Pinpoint the cell where the given text exists, returning its [X, Y] midpoint coordinate. 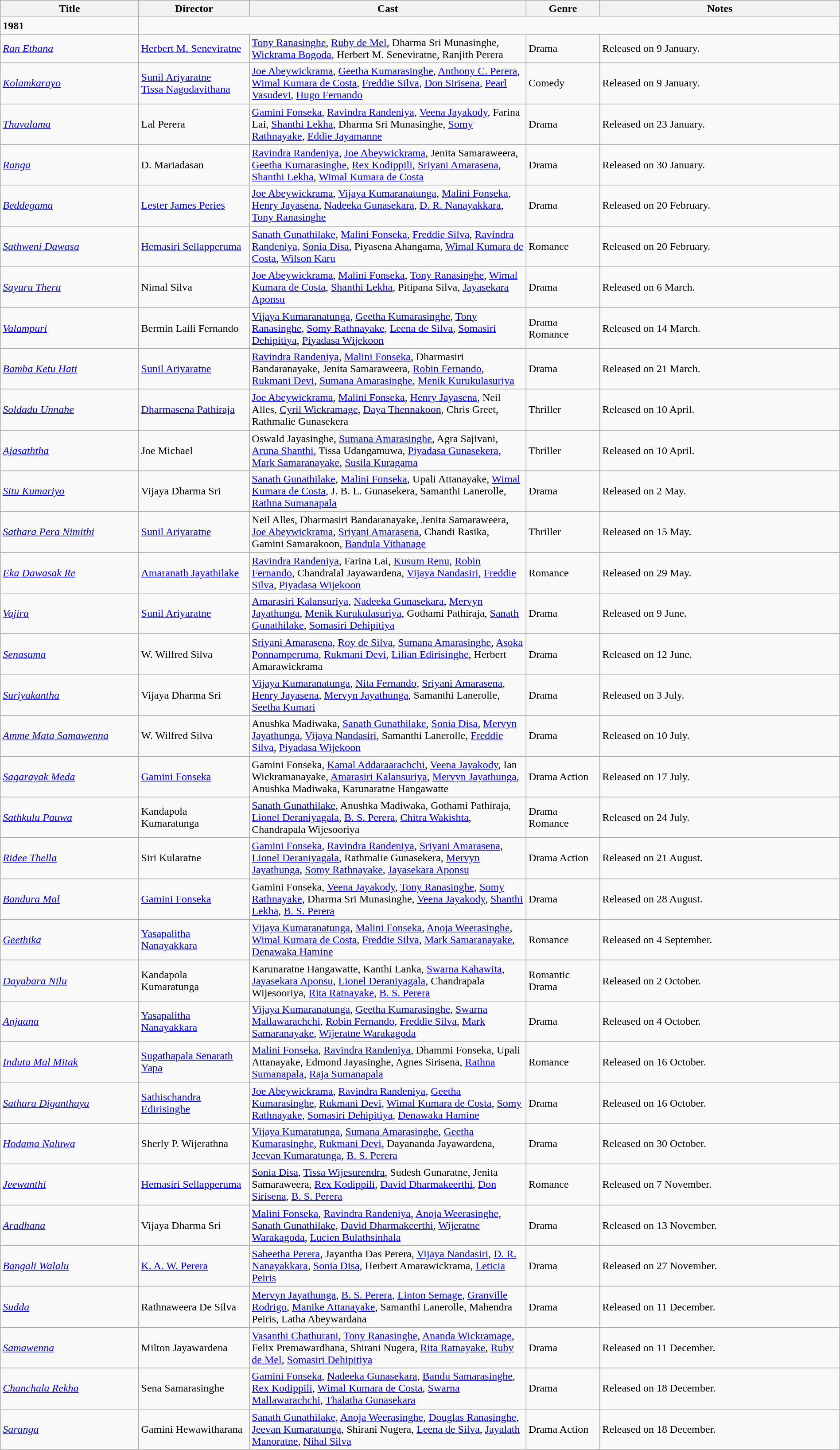
Mervyn Jayathunga, B. S. Perera, Linton Semage, Granville Rodrigo, Manike Attanayake, Samanthi Lanerolle, Mahendra Peiris, Latha Abeywardana [388, 1307]
Malini Fonseka, Ravindra Randeniya, Dhammi Fonseka, Upali Attanayake, Edmond Jayasinghe, Agnes Sirisena, Rathna Sumanapala, Raja Sumanapala [388, 1062]
Comedy [563, 83]
Bamba Ketu Hati [70, 369]
Senasuma [70, 654]
Anushka Madiwaka, Sanath Gunathilake, Sonia Disa, Mervyn Jayathunga, Vijaya Nandasiri, Samanthi Lanerolle, Freddie Silva, Piyadasa Wijekoon [388, 736]
Released on 2 October. [719, 980]
Joe Abeywickrama, Ravindra Randeniya, Geetha Kumarasinghe, Rukmani Devi, Wimal Kumara de Costa, Somy Rathnayake, Somasiri Dehipitiya, Denawaka Hamine [388, 1103]
Bandura Mal [70, 899]
Released on 29 May. [719, 573]
Vajira [70, 614]
Sathara Diganthaya [70, 1103]
Aradhana [70, 1225]
Genre [563, 9]
Sanath Gunathilake, Anushka Madiwaka, Gothami Pathiraja, Lionel Deraniyagala, B. S. Perera, Chitra Wakishta, Chandrapala Wijesooriya [388, 817]
Herbert M. Seneviratne [194, 49]
Released on 10 July. [719, 736]
Karunaratne Hangawatte, Kanthi Lanka, Swarna Kahawita, Jayasekara Aponsu, Lionel Deraniyagala, Chandrapala Wijesooriya, Rita Ratnayake, B. S. Perera [388, 980]
Vasanthi Chathurani, Tony Ranasinghe, Ananda Wickramage, Felix Premawardhana, Shirani Nugera, Rita Ratnayake, Ruby de Mel, Somasiri Dehipitiya [388, 1348]
Ridee Thella [70, 858]
Thavalama [70, 124]
Hodama Naluwa [70, 1144]
Released on 30 January. [719, 165]
Saranga [70, 1429]
Nimal Silva [194, 287]
Gamini Fonseka, Veena Jayakody, Tony Ranasinghe, Somy Rathnayake, Dharma Sri Munasinghe, Veena Jayakody, Shanthi Lekha, B. S. Perera [388, 899]
Sudda [70, 1307]
Released on 28 August. [719, 899]
Vijaya Kumaranatunga, Geetha Kumarasinghe, Swarna Mallawarachchi, Robin Fernando, Freddie Silva, Mark Samaranayake, Wijeratne Warakagoda [388, 1021]
Amarasiri Kalansuriya, Nadeeka Gunasekara, Mervyn Jayathunga, Menik Kurukulasuriya, Gothami Pathiraja, Sanath Gunathilake, Somasiri Dehipitiya [388, 614]
Director [194, 9]
Jeewanthi [70, 1185]
Oswald Jayasinghe, Sumana Amarasinghe, Agra Sajivani, Aruna Shanthi, Tissa Udangamuwa, Piyadasa Gunasekera, Mark Samaranayake, Susila Kuragama [388, 450]
Tony Ranasinghe, Ruby de Mel, Dharma Sri Munasinghe, Wickrama Bogoda, Herbert M. Seneviratne, Ranjith Perera [388, 49]
Released on 9 June. [719, 614]
Dharmasena Pathiraja [194, 409]
Sunil Ariyaratne Tissa Nagodavithana [194, 83]
Anjaana [70, 1021]
Released on 3 July. [719, 695]
Vijaya Kumaratunga, Sumana Amarasinghe, Geetha Kumarasinghe, Rukmani Devi, Dayananda Jayawardena, Jeevan Kumaratunga, B. S. Perera [388, 1144]
Released on 23 January. [719, 124]
Amaranath Jayathilake [194, 573]
Released on 6 March. [719, 287]
Ranga [70, 165]
Sonia Disa, Tissa Wijesurendra, Sudesh Gunaratne, Jenita Samaraweera, Rex Kodippili, David Dharmakeerthi, Don Sirisena, B. S. Perera [388, 1185]
Milton Jayawardena [194, 1348]
Ravindra Randeniya, Farina Lai, Kusum Renu, Robin Fernando, Chandralal Jayawardena, Vijaya Nandasiri, Freddie Silva, Piyadasa Wijekoon [388, 573]
D. Mariadasan [194, 165]
Sanath Gunathilake, Anoja Weerasinghe, Douglas Ranasinghe, Jeevan Kumaratunga, Shirani Nugera, Leena de Silva, Jayalath Manoratne, Nihal Silva [388, 1429]
K. A. W. Perera [194, 1266]
Bangali Walalu [70, 1266]
Released on 12 June. [719, 654]
Sabeetha Perera, Jayantha Das Perera, Vijaya Nandasiri, D. R. Nanayakkara, Sonia Disa, Herbert Amarawickrama, Leticia Peiris [388, 1266]
Joe Abeywickrama, Malini Fonseka, Tony Ranasinghe, Wimal Kumara de Costa, Shanthi Lekha, Pitipana Silva, Jayasekara Aponsu [388, 287]
Chanchala Rekha [70, 1388]
Suriyakantha [70, 695]
Released on 7 November. [719, 1185]
Soldadu Unnahe [70, 409]
Released on 21 August. [719, 858]
Induta Mal Mitak [70, 1062]
Sathkulu Pauwa [70, 817]
Sherly P. Wijerathna [194, 1144]
Sanath Gunathilake, Malini Fonseka, Upali Attanayake, Wimal Kumara de Costa, J. B. L. Gunasekera, Samanthi Lanerolle, Rathna Sumanapala [388, 491]
Sanath Gunathilake, Malini Fonseka, Freddie Silva, Ravindra Randeniya, Sonia Disa, Piyasena Ahangama, Wimal Kumara de Costa, Wilson Karu [388, 246]
Gamini Fonseka, Ravindra Randeniya, Veena Jayakody, Farina Lai, Shanthi Lekha, Dharma Sri Munasinghe, Somy Rathnayake, Eddie Jayamanne [388, 124]
Amme Mata Samawenna [70, 736]
Released on 4 September. [719, 940]
Cast [388, 9]
Sugathapala Senarath Yapa [194, 1062]
Neil Alles, Dharmasiri Bandaranayake, Jenita Samaraweera, Joe Abeywickrama, Sriyani Amarasena, Chandi Rasika, Gamini Samarakoon, Bandula Vithanage [388, 532]
Sena Samarasinghe [194, 1388]
Vijaya Kumaranatunga, Nita Fernando, Sriyani Amarasena, Henry Jayasena, Mervyn Jayathunga, Samanthi Lanerolle, Seetha Kumari [388, 695]
Bermin Laili Fernando [194, 328]
Sagarayak Meda [70, 777]
Joe Michael [194, 450]
Dayabara Nilu [70, 980]
Gamini Hewawitharana [194, 1429]
Released on 27 November. [719, 1266]
Sathweni Dawasa [70, 246]
Joe Abeywickrama, Malini Fonseka, Henry Jayasena, Neil Alles, Cyril Wickramage, Daya Thennakoon, Chris Greet, Rathmalie Gunasekera [388, 409]
Lester James Peries [194, 206]
Beddegama [70, 206]
Released on 21 March. [719, 369]
Joe Abeywickrama, Geetha Kumarasinghe, Anthony C. Perera, Wimal Kumara de Costa, Freddie Silva, Don Sirisena, Pearl Vasudevi, Hugo Fernando [388, 83]
Sathischandra Edirisinghe [194, 1103]
Ran Ethana [70, 49]
Geethika [70, 940]
Valampuri [70, 328]
Samawenna [70, 1348]
Joe Abeywickrama, Vijaya Kumaranatunga, Malini Fonseka, Henry Jayasena, Nadeeka Gunasekara, D. R. Nanayakkara, Tony Ranasinghe [388, 206]
Released on 24 July. [719, 817]
Ravindra Randeniya, Joe Abeywickrama, Jenita Samaraweera, Geetha Kumarasinghe, Rex Kodippili, Sriyani Amarasena, Shanthi Lekha, Wimal Kumara de Costa [388, 165]
Notes [719, 9]
Released on 17 July. [719, 777]
Released on 4 October. [719, 1021]
Vijaya Kumaranatunga, Malini Fonseka, Anoja Weerasinghe, Wimal Kumara de Costa, Freddie Silva, Mark Samaranayake, Denawaka Hamine [388, 940]
Sathara Pera Nimithi [70, 532]
Vijaya Kumaranatunga, Geetha Kumarasinghe, Tony Ranasinghe, Somy Rathnayake, Leena de Silva, Somasiri Dehipitiya, Piyadasa Wijekoon [388, 328]
Situ Kumariyo [70, 491]
Released on 13 November. [719, 1225]
Gamini Fonseka, Nadeeka Gunasekara, Bandu Samarasinghe, Rex Kodippili, Wimal Kumara de Costa, Swarna Mallawarachchi, Thalatha Gunasekara [388, 1388]
Siri Kularatne [194, 858]
Kolamkarayo [70, 83]
Released on 30 October. [719, 1144]
Sriyani Amarasena, Roy de Silva, Sumana Amarasinghe, Asoka Ponnamperuma, Rukmani Devi, Lilian Edirisinghe, Herbert Amarawickrama [388, 654]
Ajasaththa [70, 450]
Rathnaweera De Silva [194, 1307]
Romantic Drama [563, 980]
1981 [70, 26]
Released on 2 May. [719, 491]
Released on 14 March. [719, 328]
Lal Perera [194, 124]
Eka Dawasak Re [70, 573]
Sayuru Thera [70, 287]
Title [70, 9]
Released on 15 May. [719, 532]
Malini Fonseka, Ravindra Randeniya, Anoja Weerasinghe, Sanath Gunathilake, David Dharmakeerthi, Wijeratne Warakagoda, Lucien Bulathsinhala [388, 1225]
